Determine the (X, Y) coordinate at the center of the cell enclosing the given text.  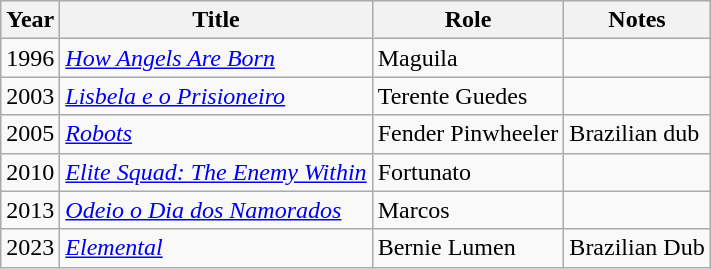
Robots (216, 134)
Marcos (468, 210)
Elemental (216, 248)
2013 (30, 210)
Brazilian dub (637, 134)
Role (468, 20)
Bernie Lumen (468, 248)
2010 (30, 172)
Odeio o Dia dos Namorados (216, 210)
Year (30, 20)
2003 (30, 96)
2005 (30, 134)
Fortunato (468, 172)
Lisbela e o Prisioneiro (216, 96)
Title (216, 20)
How Angels Are Born (216, 58)
Brazilian Dub (637, 248)
Terente Guedes (468, 96)
Notes (637, 20)
Fender Pinwheeler (468, 134)
Maguila (468, 58)
Elite Squad: The Enemy Within (216, 172)
1996 (30, 58)
2023 (30, 248)
